Determine the (X, Y) coordinate at the center of the cell enclosing the given text.  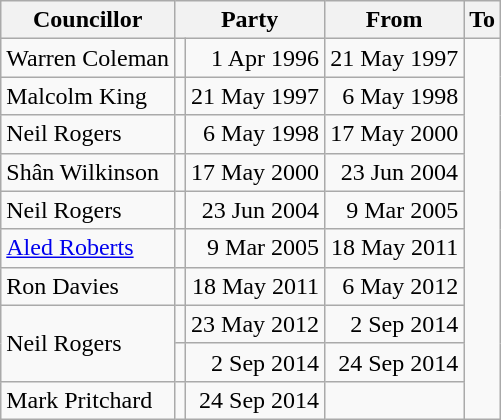
23 May 2012 (256, 324)
Mark Pritchard (88, 400)
Shân Wilkinson (88, 172)
Warren Coleman (88, 58)
Party (249, 20)
From (394, 20)
Ron Davies (88, 286)
Councillor (88, 20)
To (482, 20)
1 Apr 1996 (256, 58)
Aled Roberts (88, 248)
Malcolm King (88, 96)
6 May 2012 (394, 286)
